Capture the cell that displays the provided text and extract its (X, Y) central coordinate. 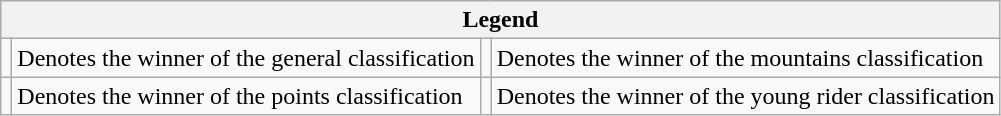
Denotes the winner of the young rider classification (746, 96)
Denotes the winner of the mountains classification (746, 58)
Legend (500, 20)
Denotes the winner of the points classification (246, 96)
Denotes the winner of the general classification (246, 58)
